Determine the [x, y] coordinate at the center of the cell enclosing the given text.  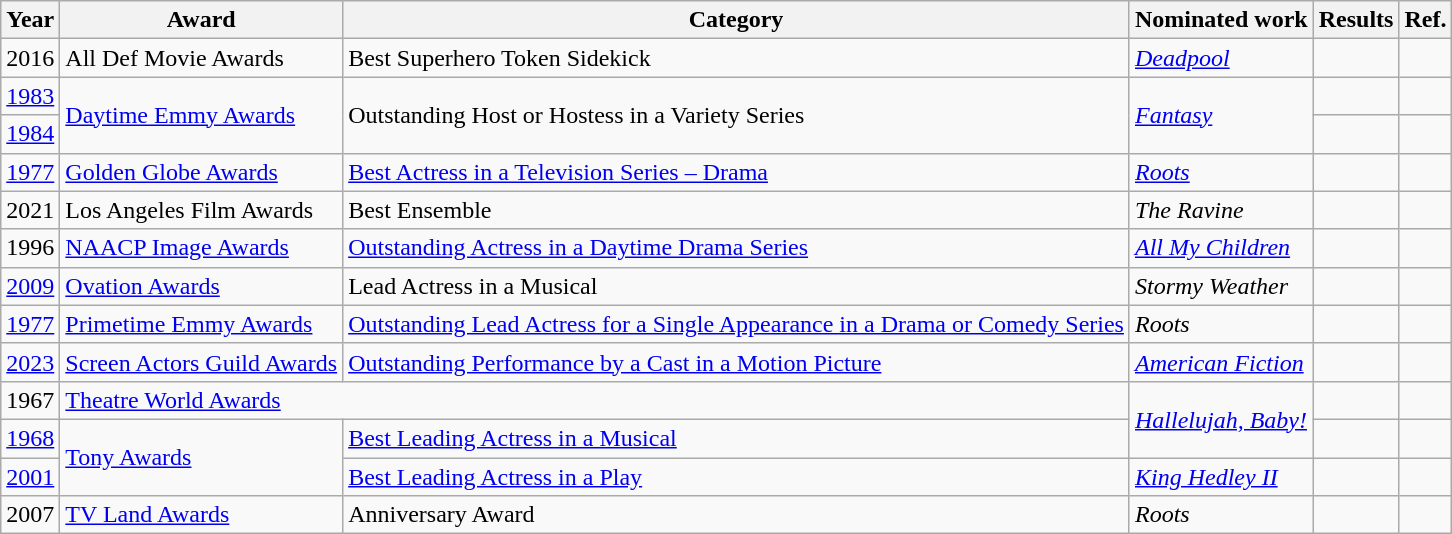
Los Angeles Film Awards [202, 210]
Anniversary Award [736, 515]
All My Children [1221, 248]
Lead Actress in a Musical [736, 286]
Best Leading Actress in a Play [736, 477]
Category [736, 20]
Outstanding Lead Actress for a Single Appearance in a Drama or Comedy Series [736, 324]
Year [30, 20]
Results [1356, 20]
1967 [30, 400]
2016 [30, 58]
2023 [30, 362]
2021 [30, 210]
Outstanding Host or Hostess in a Variety Series [736, 115]
Deadpool [1221, 58]
Best Leading Actress in a Musical [736, 438]
1968 [30, 438]
Best Superhero Token Sidekick [736, 58]
Best Ensemble [736, 210]
Outstanding Performance by a Cast in a Motion Picture [736, 362]
Golden Globe Awards [202, 172]
NAACP Image Awards [202, 248]
2001 [30, 477]
Best Actress in a Television Series – Drama [736, 172]
Theatre World Awards [595, 400]
Nominated work [1221, 20]
Ovation Awards [202, 286]
Fantasy [1221, 115]
All Def Movie Awards [202, 58]
Ref. [1426, 20]
2007 [30, 515]
Tony Awards [202, 457]
Hallelujah, Baby! [1221, 419]
American Fiction [1221, 362]
Outstanding Actress in a Daytime Drama Series [736, 248]
1996 [30, 248]
Daytime Emmy Awards [202, 115]
TV Land Awards [202, 515]
Primetime Emmy Awards [202, 324]
King Hedley II [1221, 477]
Award [202, 20]
Screen Actors Guild Awards [202, 362]
1984 [30, 134]
1983 [30, 96]
2009 [30, 286]
Stormy Weather [1221, 286]
The Ravine [1221, 210]
